Identify which cell holds the provided text, then report its [X, Y] central coordinate. 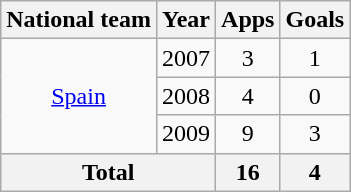
1 [315, 58]
Year [186, 20]
Spain [79, 96]
2007 [186, 58]
National team [79, 20]
2008 [186, 96]
Total [108, 172]
2009 [186, 134]
0 [315, 96]
Apps [248, 20]
16 [248, 172]
Goals [315, 20]
9 [248, 134]
